Locate the cell with the specified text and output its (x, y) center coordinate. 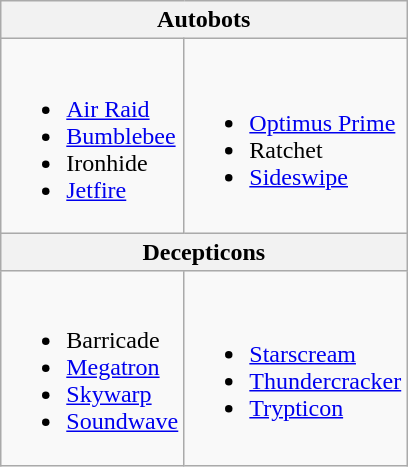
Autobots (204, 20)
Decepticons (204, 252)
Air RaidBumblebeeIronhideJetfire (92, 136)
Optimus PrimeRatchetSideswipe (296, 136)
StarscreamThundercrackerTrypticon (296, 368)
BarricadeMegatronSkywarpSoundwave (92, 368)
